Provide the (X, Y) coordinate of the cell's center where the given text is located.  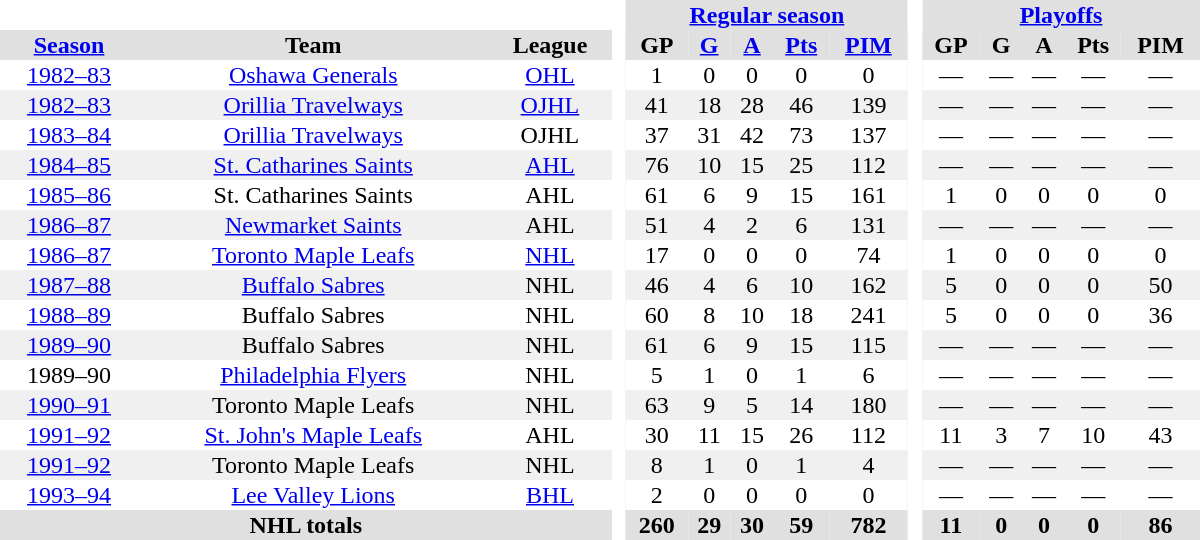
63 (657, 405)
1993–94 (69, 495)
Playoffs (1061, 15)
Oshawa Generals (313, 75)
29 (710, 525)
BHL (550, 495)
139 (868, 105)
76 (657, 165)
Regular season (767, 15)
50 (1160, 285)
180 (868, 405)
Philadelphia Flyers (313, 375)
36 (1160, 315)
59 (801, 525)
25 (801, 165)
1988–89 (69, 315)
1985–86 (69, 195)
31 (710, 135)
1987–88 (69, 285)
3 (1002, 435)
Season (69, 45)
86 (1160, 525)
Lee Valley Lions (313, 495)
St. John's Maple Leafs (313, 435)
51 (657, 225)
League (550, 45)
42 (752, 135)
782 (868, 525)
43 (1160, 435)
131 (868, 225)
OHL (550, 75)
161 (868, 195)
162 (868, 285)
NHL totals (306, 525)
241 (868, 315)
28 (752, 105)
7 (1044, 435)
Team (313, 45)
1990–91 (69, 405)
26 (801, 435)
41 (657, 105)
14 (801, 405)
73 (801, 135)
115 (868, 345)
60 (657, 315)
17 (657, 255)
137 (868, 135)
37 (657, 135)
260 (657, 525)
1983–84 (69, 135)
Newmarket Saints (313, 225)
74 (868, 255)
1984–85 (69, 165)
